Provide the [X, Y] coordinate of the cell's center where the given text is located.  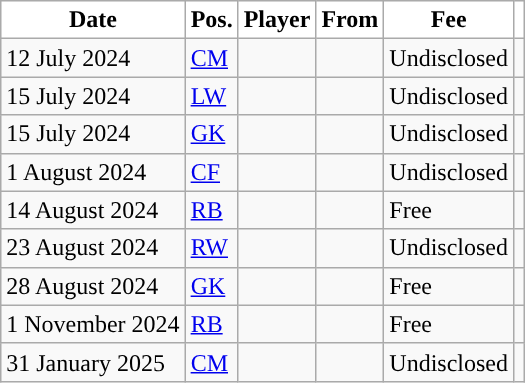
CF [212, 172]
28 August 2024 [93, 286]
RW [212, 248]
From [350, 20]
31 January 2025 [93, 362]
1 November 2024 [93, 324]
Pos. [212, 20]
Fee [449, 20]
12 July 2024 [93, 58]
LW [212, 96]
Player [277, 20]
14 August 2024 [93, 210]
Date [93, 20]
23 August 2024 [93, 248]
1 August 2024 [93, 172]
